Find where the given text appears and provide that cell's center as (x, y) coordinate. 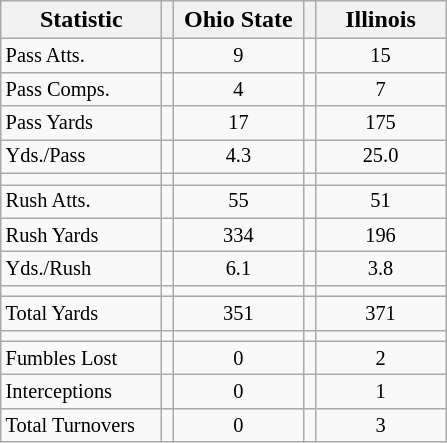
Yds./Pass (82, 157)
Total Yards (82, 314)
4.3 (238, 157)
Fumbles Lost (82, 358)
196 (380, 235)
Total Turnovers (82, 426)
3 (380, 426)
15 (380, 56)
Statistic (82, 20)
334 (238, 235)
Illinois (380, 20)
9 (238, 56)
Interceptions (82, 392)
4 (238, 89)
Pass Atts. (82, 56)
55 (238, 201)
Pass Comps. (82, 89)
Rush Yards (82, 235)
Pass Yards (82, 123)
351 (238, 314)
7 (380, 89)
25.0 (380, 157)
1 (380, 392)
Yds./Rush (82, 269)
Ohio State (238, 20)
175 (380, 123)
2 (380, 358)
51 (380, 201)
Rush Atts. (82, 201)
17 (238, 123)
3.8 (380, 269)
371 (380, 314)
6.1 (238, 269)
